Provide the [x, y] coordinate of the cell's center where the given text is located.  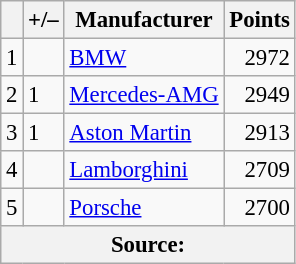
BMW [144, 58]
Mercedes-AMG [144, 95]
5 [12, 208]
Porsche [144, 208]
+/– [44, 20]
3 [12, 133]
2972 [260, 58]
2913 [260, 133]
Aston Martin [144, 133]
Lamborghini [144, 170]
2700 [260, 208]
4 [12, 170]
Points [260, 20]
2949 [260, 95]
2709 [260, 170]
Manufacturer [144, 20]
2 [12, 95]
Source: [148, 245]
